Scan for the cell matching the given text and deliver its [X, Y] coordinate at center. 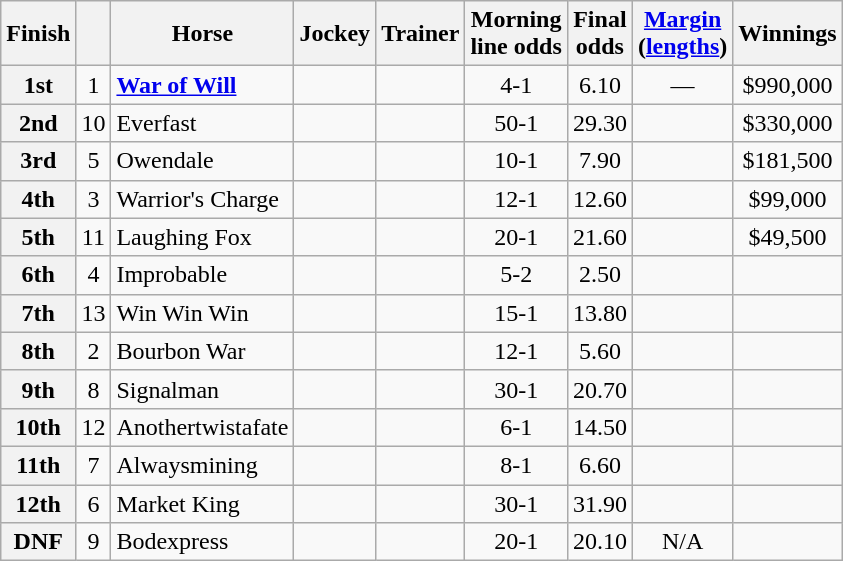
10th [38, 427]
3 [94, 199]
Bodexpress [202, 542]
50-1 [516, 123]
8 [94, 389]
2 [94, 351]
DNF [38, 542]
11 [94, 237]
7.90 [600, 161]
20.10 [600, 542]
Alwaysmining [202, 465]
Signalman [202, 389]
Trainer [420, 34]
3rd [38, 161]
Finish [38, 34]
Warrior's Charge [202, 199]
8th [38, 351]
Everfast [202, 123]
$330,000 [788, 123]
13 [94, 313]
2.50 [600, 275]
4-1 [516, 85]
31.90 [600, 503]
13.80 [600, 313]
Owendale [202, 161]
— [682, 85]
15-1 [516, 313]
Margin(lengths) [682, 34]
9 [94, 542]
6.10 [600, 85]
5-2 [516, 275]
N/A [682, 542]
Market King [202, 503]
Win Win Win [202, 313]
12.60 [600, 199]
21.60 [600, 237]
7th [38, 313]
1st [38, 85]
6-1 [516, 427]
$99,000 [788, 199]
9th [38, 389]
10 [94, 123]
6 [94, 503]
Laughing Fox [202, 237]
20.70 [600, 389]
11th [38, 465]
$990,000 [788, 85]
Improbable [202, 275]
10-1 [516, 161]
Morningline odds [516, 34]
4 [94, 275]
$49,500 [788, 237]
Bourbon War [202, 351]
Finalodds [600, 34]
5 [94, 161]
2nd [38, 123]
6.60 [600, 465]
War of Will [202, 85]
4th [38, 199]
Winnings [788, 34]
5.60 [600, 351]
1 [94, 85]
12 [94, 427]
Jockey [335, 34]
Anothertwistafate [202, 427]
Horse [202, 34]
5th [38, 237]
14.50 [600, 427]
6th [38, 275]
29.30 [600, 123]
8-1 [516, 465]
$181,500 [788, 161]
7 [94, 465]
12th [38, 503]
